Detect which cell encompasses the target text, then output its (X, Y) center coordinate. 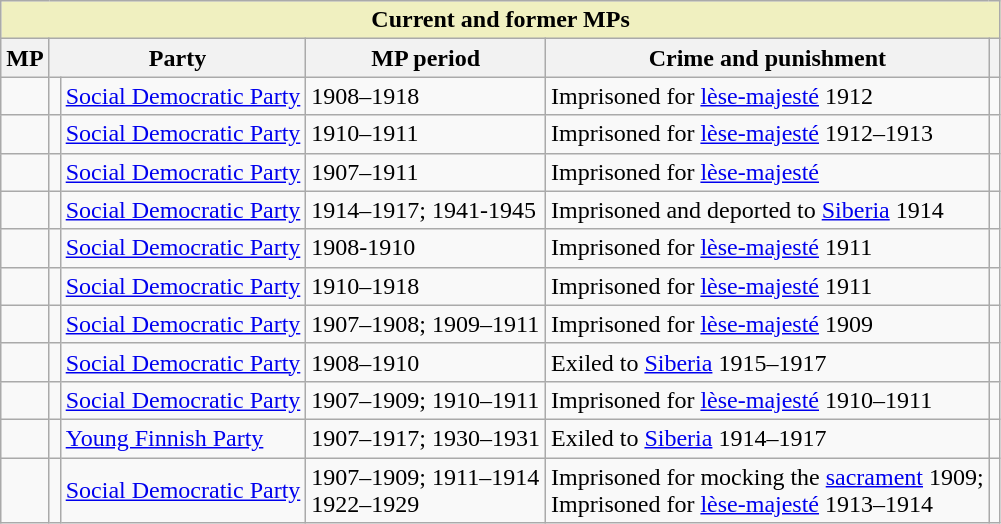
Imprisoned for lèse-majesté 1912 (768, 96)
1914–1917; 1941-1945 (426, 210)
Current and former MPs (501, 20)
Imprisoned for mocking the sacrament 1909;Imprisoned for lèse-majesté 1913–1914 (768, 490)
1907–1917; 1930–1931 (426, 438)
Imprisoned for lèse-majesté 1912–1913 (768, 134)
Crime and punishment (768, 58)
Exiled to Siberia 1915–1917 (768, 362)
1907–1908; 1909–1911 (426, 324)
Imprisoned for lèse-majesté (768, 172)
Exiled to Siberia 1914–1917 (768, 438)
1910–1918 (426, 286)
Imprisoned for lèse-majesté 1910–1911 (768, 400)
Imprisoned for lèse-majesté 1909 (768, 324)
1907–1909; 1911–19141922–1929 (426, 490)
Party (178, 58)
1907–1911 (426, 172)
1908–1918 (426, 96)
MP (25, 58)
1908–1910 (426, 362)
Young Finnish Party (183, 438)
MP period (426, 58)
1907–1909; 1910–1911 (426, 400)
1908-1910 (426, 248)
1910–1911 (426, 134)
Imprisoned and deported to Siberia 1914 (768, 210)
